Output the (X, Y) coordinate of the center of the cell containing the given text.  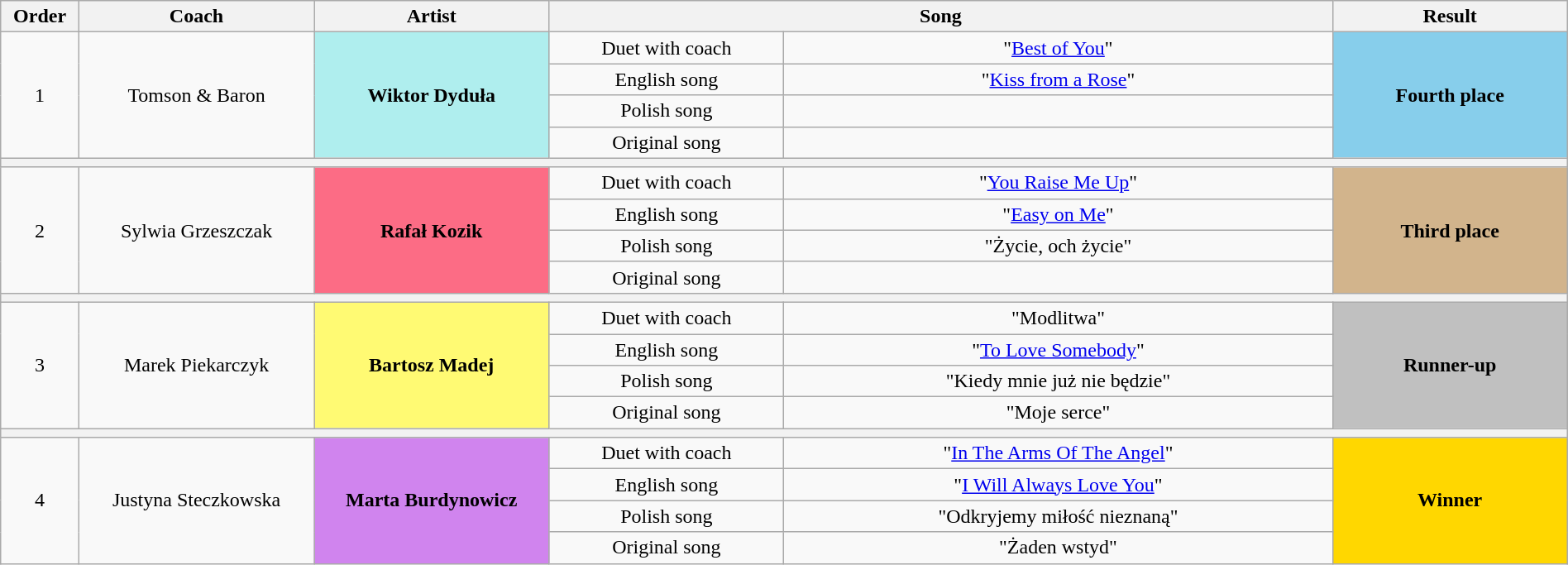
"Best of You" (1059, 48)
"To Love Somebody" (1059, 350)
Tomson & Baron (196, 95)
"Kiss from a Rose" (1059, 79)
Coach (196, 17)
Marta Burdynowicz (432, 500)
"In The Arms Of The Angel" (1059, 453)
Winner (1450, 500)
2 (40, 230)
"I Will Always Love You" (1059, 485)
"Żaden wstyd" (1059, 548)
Marek Piekarczyk (196, 365)
"Kiedy mnie już nie będzie" (1059, 381)
Wiktor Dyduła (432, 95)
"Życie, och życie" (1059, 246)
"You Raise Me Up" (1059, 183)
Bartosz Madej (432, 365)
Sylwia Grzeszczak (196, 230)
"Moje serce" (1059, 413)
Artist (432, 17)
3 (40, 365)
4 (40, 500)
Fourth place (1450, 95)
"Modlitwa" (1059, 318)
Song (941, 17)
Third place (1450, 230)
"Odkryjemy miłość nieznaną" (1059, 516)
1 (40, 95)
"Easy on Me" (1059, 214)
Result (1450, 17)
Runner-up (1450, 365)
Justyna Steczkowska (196, 500)
Order (40, 17)
Rafał Kozik (432, 230)
